Determine the [X, Y] coordinate at the center of the cell enclosing the given text.  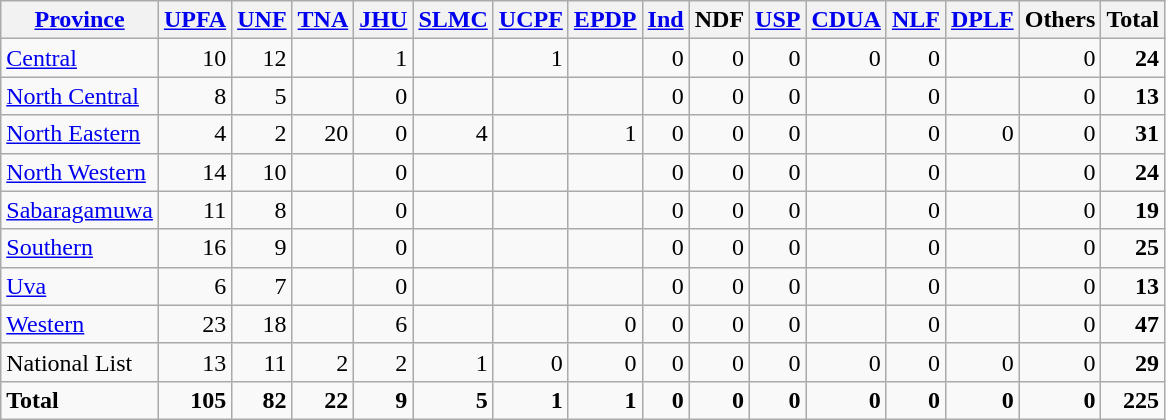
47 [1133, 324]
CDUA [846, 20]
SLMC [453, 20]
JHU [384, 20]
12 [262, 58]
UPFA [194, 20]
82 [262, 400]
22 [323, 400]
Southern [80, 248]
NLF [916, 20]
UCPF [530, 20]
20 [323, 134]
Sabaragamuwa [80, 210]
18 [262, 324]
23 [194, 324]
National List [80, 362]
North Eastern [80, 134]
Uva [80, 286]
North Central [80, 96]
29 [1133, 362]
31 [1133, 134]
7 [262, 286]
North Western [80, 172]
UNF [262, 20]
EPDP [605, 20]
16 [194, 248]
USP [778, 20]
Central [80, 58]
Others [1060, 20]
Western [80, 324]
225 [1133, 400]
Ind [666, 20]
105 [194, 400]
TNA [323, 20]
14 [194, 172]
NDF [719, 20]
Province [80, 20]
25 [1133, 248]
DPLF [982, 20]
19 [1133, 210]
